Detect which cell encompasses the target text, then output its (X, Y) center coordinate. 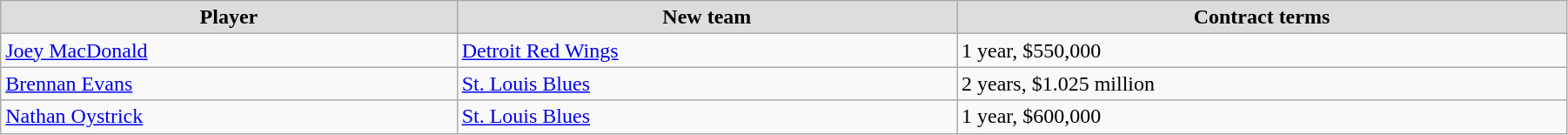
New team (707, 17)
2 years, $1.025 million (1262, 84)
Contract terms (1262, 17)
Nathan Oystrick (229, 117)
Brennan Evans (229, 84)
Detroit Red Wings (707, 51)
Player (229, 17)
Joey MacDonald (229, 51)
1 year, $600,000 (1262, 117)
1 year, $550,000 (1262, 51)
